From the cell containing the given text, extract its center point as [x, y] coordinate. 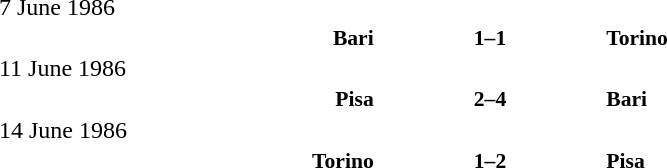
2–4 [490, 99]
1–1 [490, 38]
